Locate the cell with the specified text and output its [x, y] center coordinate. 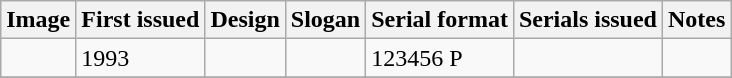
Serial format [440, 20]
123456 P [440, 58]
Serials issued [588, 20]
First issued [140, 20]
Image [38, 20]
1993 [140, 58]
Notes [696, 20]
Design [245, 20]
Slogan [325, 20]
